For the text-containing cell, return its midpoint in (x, y) coordinate format. 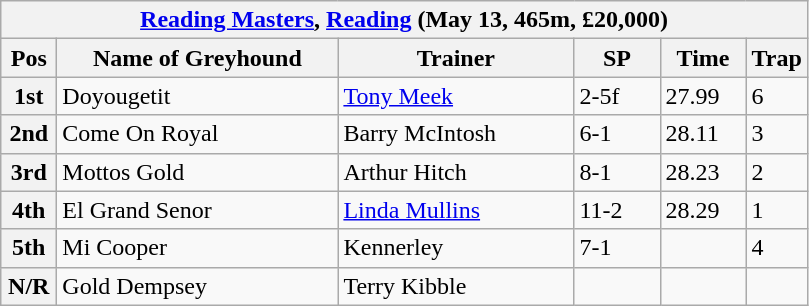
6 (776, 96)
28.11 (703, 134)
Trap (776, 58)
Time (703, 58)
Reading Masters, Reading (May 13, 465m, £20,000) (404, 20)
SP (617, 58)
2 (776, 172)
Barry McIntosh (456, 134)
Trainer (456, 58)
7-1 (617, 248)
3rd (29, 172)
Come On Royal (198, 134)
Tony Meek (456, 96)
4th (29, 210)
El Grand Senor (198, 210)
2-5f (617, 96)
5th (29, 248)
11-2 (617, 210)
Mi Cooper (198, 248)
4 (776, 248)
3 (776, 134)
2nd (29, 134)
Kennerley (456, 248)
Linda Mullins (456, 210)
Mottos Gold (198, 172)
1st (29, 96)
Name of Greyhound (198, 58)
Gold Dempsey (198, 286)
1 (776, 210)
27.99 (703, 96)
28.23 (703, 172)
Doyougetit (198, 96)
Pos (29, 58)
6-1 (617, 134)
N/R (29, 286)
Terry Kibble (456, 286)
28.29 (703, 210)
Arthur Hitch (456, 172)
8-1 (617, 172)
